Search for the cell housing the specified text and yield its (x, y) center coordinate. 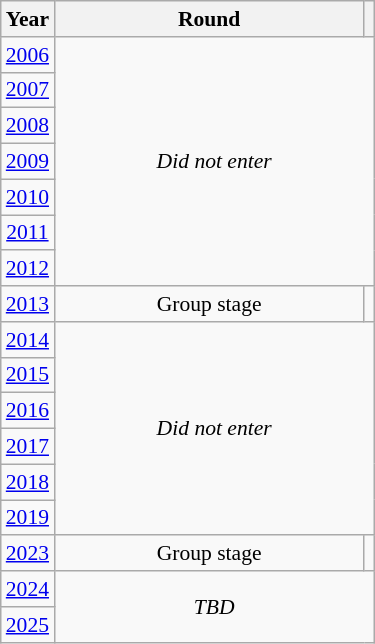
Round (209, 19)
2023 (28, 554)
2009 (28, 162)
2019 (28, 518)
2015 (28, 375)
2012 (28, 269)
2024 (28, 589)
2014 (28, 340)
2025 (28, 625)
TBD (214, 606)
Year (28, 19)
2017 (28, 447)
2010 (28, 197)
2007 (28, 90)
2013 (28, 304)
2018 (28, 482)
2011 (28, 233)
2006 (28, 55)
2016 (28, 411)
2008 (28, 126)
